Pinpoint the cell where the given text exists, returning its [X, Y] midpoint coordinate. 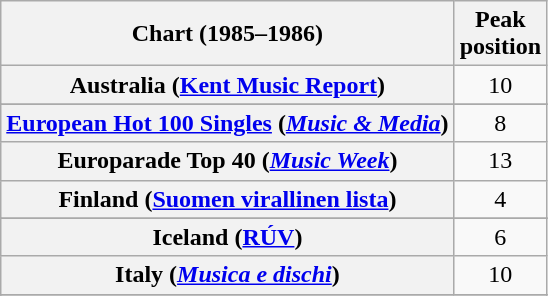
8 [500, 123]
Europarade Top 40 (Music Week) [228, 161]
Iceland (RÚV) [228, 237]
Italy (Musica e dischi) [228, 275]
European Hot 100 Singles (Music & Media) [228, 123]
Chart (1985–1986) [228, 34]
13 [500, 161]
6 [500, 237]
Finland (Suomen virallinen lista) [228, 199]
Peakposition [500, 34]
Australia (Kent Music Report) [228, 85]
4 [500, 199]
